Provide the (x, y) coordinate of the cell's center where the given text is located.  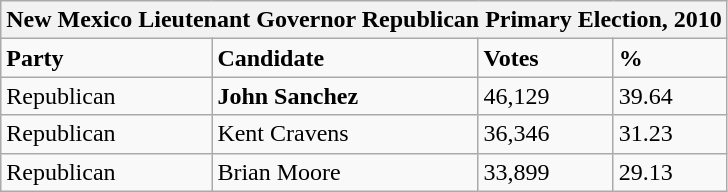
31.23 (670, 134)
Votes (546, 58)
% (670, 58)
John Sanchez (345, 96)
Candidate (345, 58)
33,899 (546, 172)
Kent Cravens (345, 134)
36,346 (546, 134)
29.13 (670, 172)
New Mexico Lieutenant Governor Republican Primary Election, 2010 (364, 20)
Party (106, 58)
Brian Moore (345, 172)
39.64 (670, 96)
46,129 (546, 96)
